Output the (X, Y) coordinate of the center of the cell containing the given text.  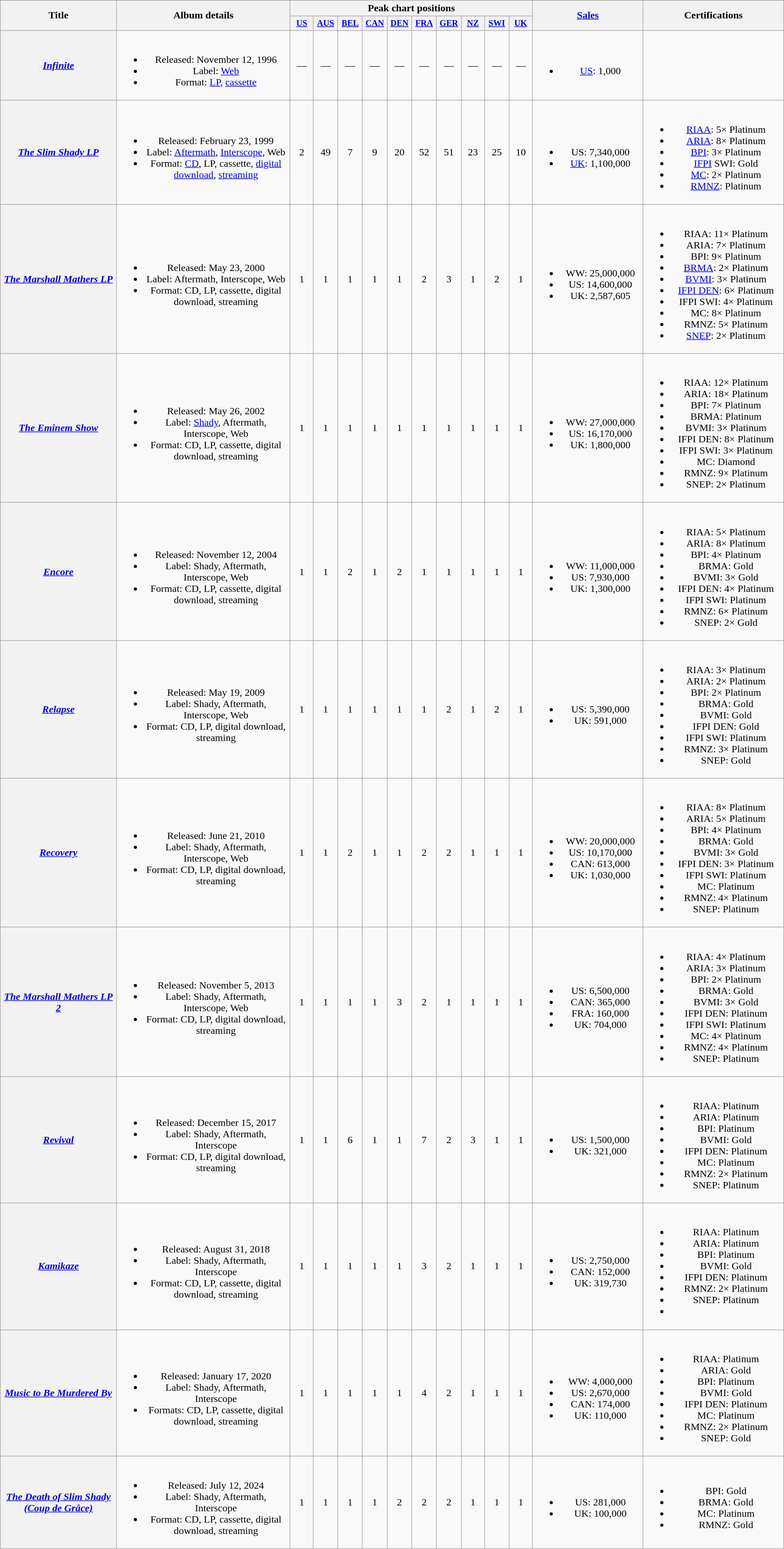
US: 7,340,000UK: 1,100,000 (588, 152)
23 (473, 152)
Released: February 23, 1999Label: Aftermath, Interscope, WebFormat: CD, LP, cassette, digital download, streaming (204, 152)
RIAA: 5× PlatinumARIA: 8× PlatinumBPI: 4× PlatinumBRMA: GoldBVMI: 3× GoldIFPI DEN: 4× PlatinumIFPI SWI: PlatinumRMNZ: 6× PlatinumSNEP: 2× Gold (714, 571)
Released: December 15, 2017Label: Shady, Aftermath, InterscopeFormat: CD, LP, digital download, streaming (204, 1140)
Peak chart positions (411, 8)
52 (424, 152)
Revival (59, 1140)
RIAA: 3× PlatinumARIA: 2× PlatinumBPI: 2× PlatinumBRMA: GoldBVMI: GoldIFPI DEN: GoldIFPI SWI: PlatinumRMNZ: 3× PlatinumSNEP: Gold (714, 710)
Relapse (59, 710)
US: 6,500,000CAN: 365,000FRA: 160,000UK: 704,000 (588, 1002)
RIAA: 5× PlatinumARIA: 8× PlatinumBPI: 3× PlatinumIFPI SWI: GoldMC: 2× PlatinumRMNZ: Platinum (714, 152)
The Slim Shady LP (59, 152)
4 (424, 1393)
Released: January 17, 2020Label: Shady, Aftermath, InterscopeFormats: CD, LP, cassette, digital download, streaming (204, 1393)
NZ (473, 23)
51 (449, 152)
Music to Be Murdered By (59, 1393)
Released: July 12, 2024Label: Shady, Aftermath, InterscopeFormat: CD, LP, cassette, digital download, streaming (204, 1502)
RIAA: PlatinumARIA: PlatinumBPI: PlatinumBVMI: GoldIFPI DEN: PlatinumMC: PlatinumRMNZ: 2× PlatinumSNEP: Platinum (714, 1140)
Released: August 31, 2018Label: Shady, Aftermath, InterscopeFormat: CD, LP, cassette, digital download, streaming (204, 1266)
Kamikaze (59, 1266)
BEL (350, 23)
Released: November 12, 1996Label: WebFormat: LP, cassette (204, 65)
Sales (588, 15)
20 (400, 152)
BPI: GoldBRMA: GoldMC: PlatinumRMNZ: Gold (714, 1502)
WW: 11,000,000US: 7,930,000UK: 1,300,000 (588, 571)
Certifications (714, 15)
10 (521, 152)
Encore (59, 571)
WW: 4,000,000US: 2,670,000CAN: 174,000UK: 110,000 (588, 1393)
SWI (497, 23)
6 (350, 1140)
DEN (400, 23)
WW: 27,000,000US: 16,170,000UK: 1,800,000 (588, 428)
Released: May 26, 2002Label: Shady, Aftermath, Interscope, WebFormat: CD, LP, cassette, digital download, streaming (204, 428)
UK (521, 23)
FRA (424, 23)
25 (497, 152)
US: 2,750,000CAN: 152,000UK: 319,730 (588, 1266)
Released: May 19, 2009Label: Shady, Aftermath, Interscope, WebFormat: CD, LP, digital download, streaming (204, 710)
RIAA: PlatinumARIA: PlatinumBPI: PlatinumBVMI: GoldIFPI DEN: PlatinumRMNZ: 2× PlatinumSNEP: Platinum (714, 1266)
AUS (325, 23)
Released: June 21, 2010Label: Shady, Aftermath, Interscope, WebFormat: CD, LP, digital download, streaming (204, 853)
The Eminem Show (59, 428)
9 (374, 152)
Released: November 12, 2004Label: Shady, Aftermath, Interscope, WebFormat: CD, LP, cassette, digital download, streaming (204, 571)
WW: 20,000,000US: 10,170,000CAN: 613,000UK: 1,030,000 (588, 853)
Recovery (59, 853)
US: 5,390,000UK: 591,000 (588, 710)
US: 281,000UK: 100,000 (588, 1502)
The Marshall Mathers LP (59, 279)
The Death of Slim Shady (Coup de Grâce) (59, 1502)
Released: November 5, 2013Label: Shady, Aftermath, Interscope, WebFormat: CD, LP, digital download, streaming (204, 1002)
49 (325, 152)
US: 1,500,000UK: 321,000 (588, 1140)
RIAA: PlatinumARIA: GoldBPI: PlatinumBVMI: GoldIFPI DEN: PlatinumMC: PlatinumRMNZ: 2× PlatinumSNEP: Gold (714, 1393)
WW: 25,000,000US: 14,600,000UK: 2,587,605 (588, 279)
Title (59, 15)
Album details (204, 15)
CAN (374, 23)
The Marshall Mathers LP 2 (59, 1002)
Infinite (59, 65)
US: 1,000 (588, 65)
Released: May 23, 2000Label: Aftermath, Interscope, WebFormat: CD, LP, cassette, digital download, streaming (204, 279)
GER (449, 23)
US (302, 23)
